Output the (x, y) coordinate of the center of the cell containing the given text.  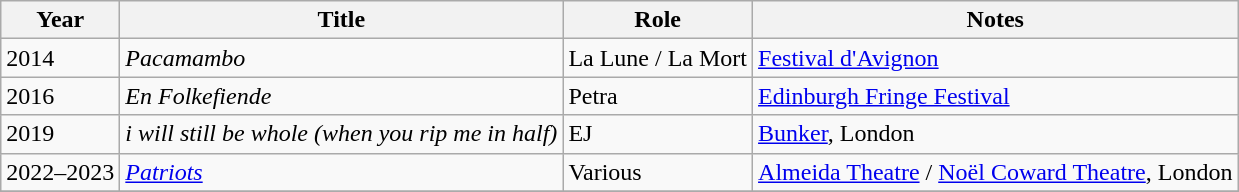
Festival d'Avignon (996, 58)
2014 (60, 58)
Pacamambo (342, 58)
Bunker, London (996, 134)
Year (60, 20)
Edinburgh Fringe Festival (996, 96)
2019 (60, 134)
Patriots (342, 172)
En Folkefiende (342, 96)
EJ (658, 134)
Various (658, 172)
Almeida Theatre / Noël Coward Theatre, London (996, 172)
Notes (996, 20)
Title (342, 20)
2016 (60, 96)
Role (658, 20)
i will still be whole (when you rip me in half) (342, 134)
La Lune / La Mort (658, 58)
2022–2023 (60, 172)
Petra (658, 96)
